Return the (X, Y) coordinate for the center point of the cell that contains the specified text.  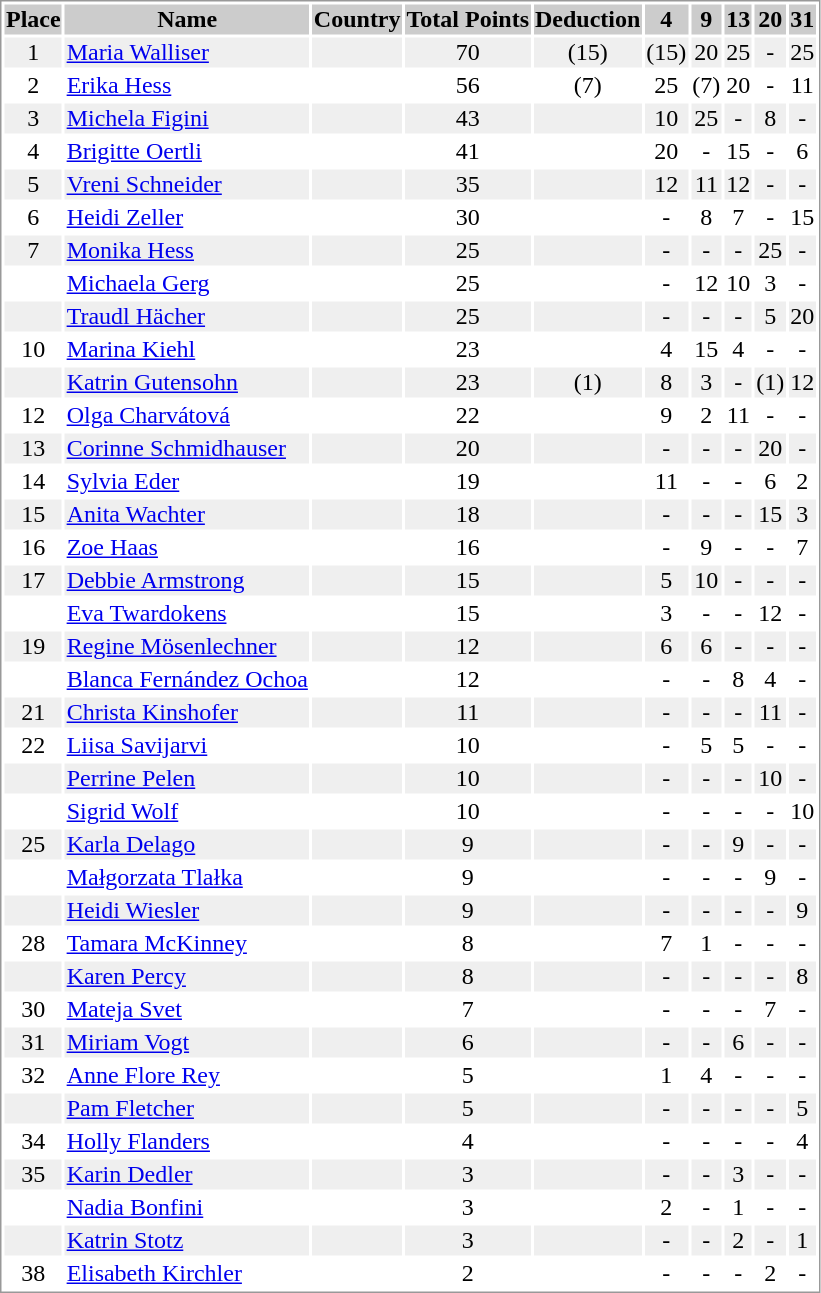
Name (187, 19)
38 (33, 1273)
41 (468, 151)
28 (33, 943)
70 (468, 53)
Miriam Vogt (187, 1043)
Maria Walliser (187, 53)
Anita Wachter (187, 515)
Katrin Stotz (187, 1241)
Heidi Zeller (187, 217)
Karla Delago (187, 845)
Michaela Gerg (187, 283)
43 (468, 119)
Katrin Gutensohn (187, 383)
Erika Hess (187, 85)
Elisabeth Kirchler (187, 1273)
Karen Percy (187, 977)
Pam Fletcher (187, 1109)
Country (357, 19)
Eva Twardokens (187, 613)
Place (33, 19)
21 (33, 713)
Małgorzata Tlałka (187, 877)
Sigrid Wolf (187, 811)
Traudl Hächer (187, 317)
Marina Kiehl (187, 349)
Christa Kinshofer (187, 713)
17 (33, 581)
Mateja Svet (187, 1009)
14 (33, 481)
Tamara McKinney (187, 943)
Regine Mösenlechner (187, 647)
Heidi Wiesler (187, 911)
Monika Hess (187, 251)
Nadia Bonfini (187, 1207)
Debbie Armstrong (187, 581)
Brigitte Oertli (187, 151)
Anne Flore Rey (187, 1075)
18 (468, 515)
Total Points (468, 19)
32 (33, 1075)
56 (468, 85)
Sylvia Eder (187, 481)
Michela Figini (187, 119)
Vreni Schneider (187, 185)
Karin Dedler (187, 1175)
Perrine Pelen (187, 779)
Liisa Savijarvi (187, 745)
Corinne Schmidhauser (187, 449)
Zoe Haas (187, 547)
34 (33, 1141)
Deduction (588, 19)
Holly Flanders (187, 1141)
Olga Charvátová (187, 415)
Blanca Fernández Ochoa (187, 679)
